For the text-containing cell, return its midpoint in [X, Y] coordinate format. 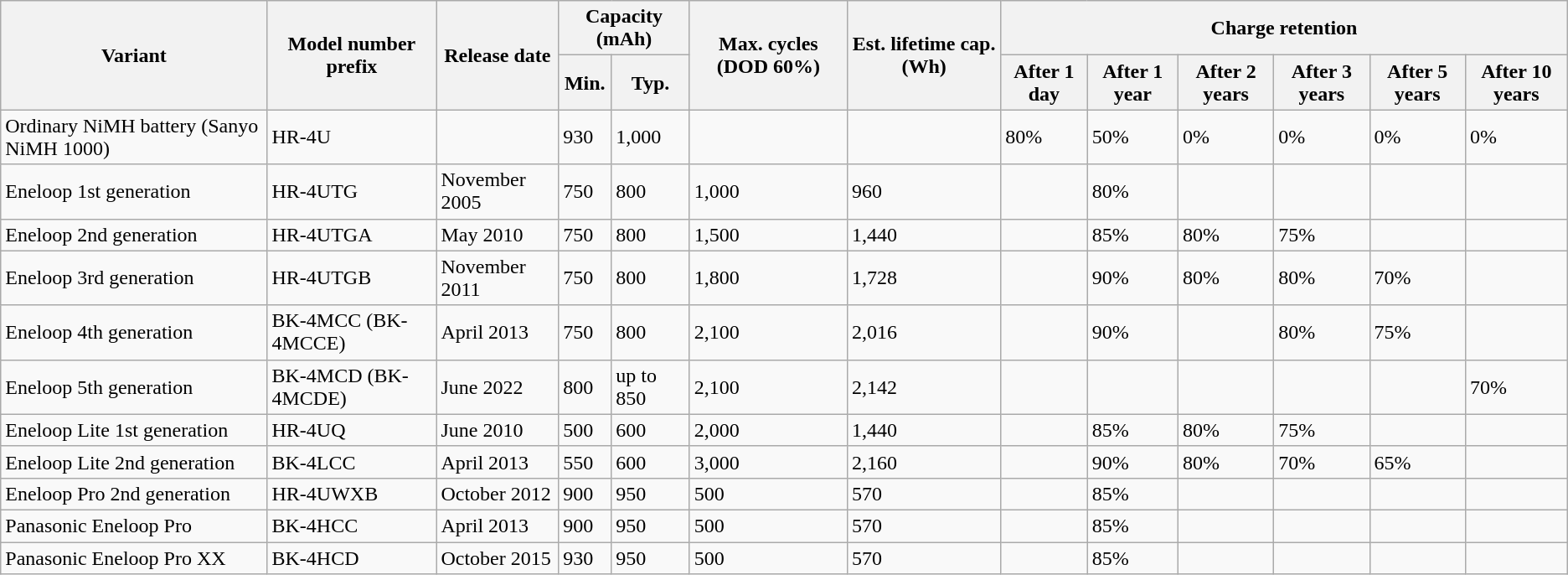
2,160 [925, 462]
HR-4UTGB [352, 278]
After 2 years [1225, 82]
HR-4UTGA [352, 235]
October 2012 [498, 494]
Typ. [650, 82]
June 2010 [498, 430]
2,016 [925, 332]
June 2022 [498, 387]
After 10 years [1516, 82]
HR-4UQ [352, 430]
Eneloop Lite 1st generation [134, 430]
Charge retention [1284, 28]
Eneloop 1st generation [134, 191]
May 2010 [498, 235]
HR-4U [352, 137]
65% [1417, 462]
3,000 [768, 462]
1,500 [768, 235]
Panasonic Eneloop Pro XX [134, 557]
October 2015 [498, 557]
Eneloop 5th generation [134, 387]
HR-4UTG [352, 191]
HR-4UWXB [352, 494]
Variant [134, 55]
BK-4MCD (BK-4MCDE) [352, 387]
Eneloop 2nd generation [134, 235]
50% [1132, 137]
BK-4MCC (BK-4MCCE) [352, 332]
1,728 [925, 278]
After 1 year [1132, 82]
Est. lifetime cap. (Wh) [925, 55]
After 1 day [1044, 82]
2,142 [925, 387]
BK-4HCC [352, 526]
960 [925, 191]
Capacity (mAh) [624, 28]
After 3 years [1322, 82]
Min. [585, 82]
November 2005 [498, 191]
BK-4LCC [352, 462]
Max. cycles (DOD 60%) [768, 55]
Eneloop Pro 2nd generation [134, 494]
After 5 years [1417, 82]
2,000 [768, 430]
November 2011 [498, 278]
up to 850 [650, 387]
Model number prefix [352, 55]
Ordinary NiMH battery (Sanyo NiMH 1000) [134, 137]
Release date [498, 55]
550 [585, 462]
Eneloop 4th generation [134, 332]
Eneloop 3rd generation [134, 278]
BK-4HCD [352, 557]
Panasonic Eneloop Pro [134, 526]
Eneloop Lite 2nd generation [134, 462]
1,800 [768, 278]
